Return the [X, Y] coordinate for the center point of the cell that contains the specified text.  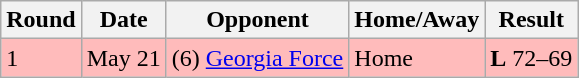
L 72–69 [532, 58]
Home [417, 58]
Round [41, 20]
1 [41, 58]
May 21 [124, 58]
(6) Georgia Force [258, 58]
Home/Away [417, 20]
Opponent [258, 20]
Result [532, 20]
Date [124, 20]
